Find where the given text appears and provide that cell's center as [X, Y] coordinate. 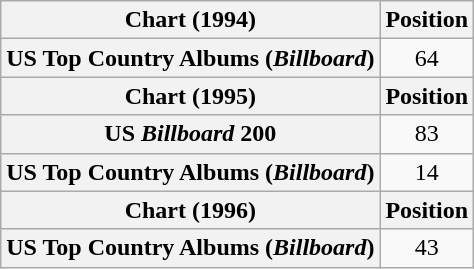
83 [427, 134]
64 [427, 58]
14 [427, 172]
43 [427, 248]
Chart (1994) [190, 20]
Chart (1995) [190, 96]
US Billboard 200 [190, 134]
Chart (1996) [190, 210]
